Search for the cell housing the specified text and yield its [x, y] center coordinate. 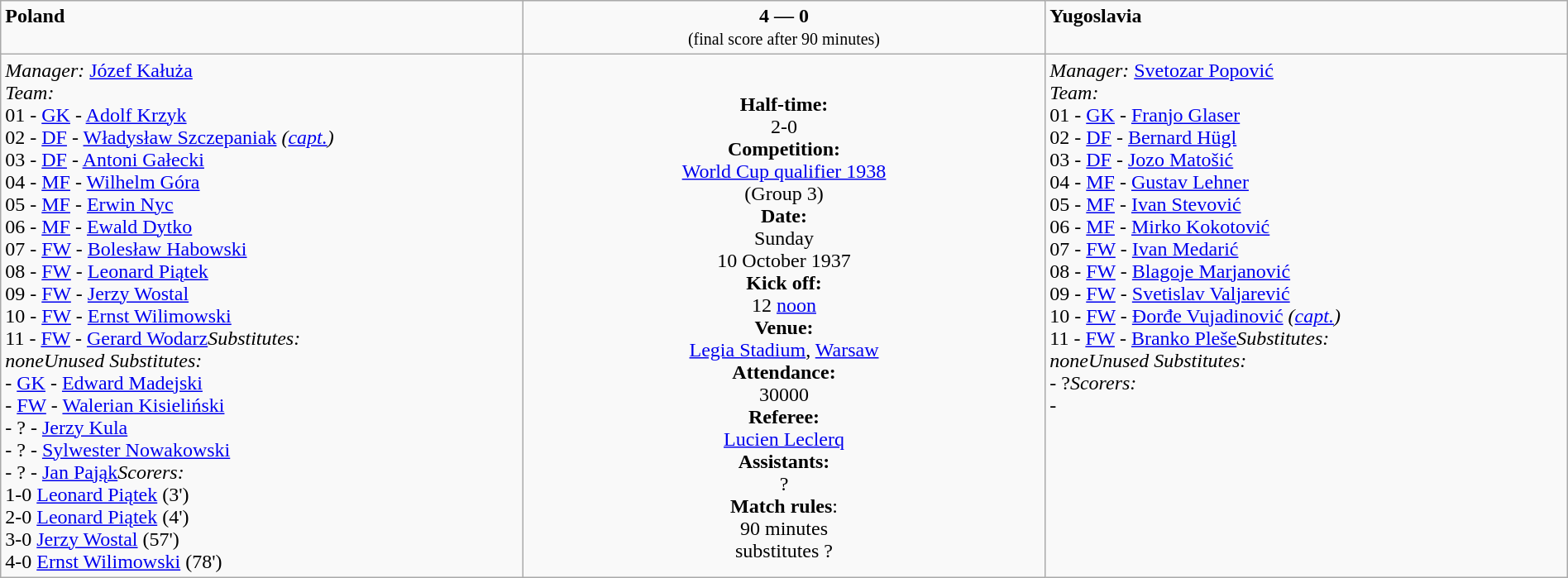
Poland [262, 28]
4 — 0(final score after 90 minutes) [784, 28]
Yugoslavia [1307, 28]
